Identify which cell holds the provided text, then report its [x, y] central coordinate. 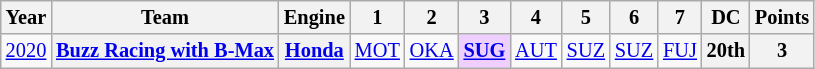
5 [586, 17]
20th [726, 51]
7 [680, 17]
Team [165, 17]
2020 [26, 51]
4 [536, 17]
SUG [485, 51]
Honda [314, 51]
AUT [536, 51]
Points [782, 17]
Year [26, 17]
OKA [432, 51]
Engine [314, 17]
DC [726, 17]
Buzz Racing with B-Max [165, 51]
2 [432, 17]
6 [634, 17]
FUJ [680, 51]
MOT [378, 51]
1 [378, 17]
